Identify which cell holds the provided text, then report its [X, Y] central coordinate. 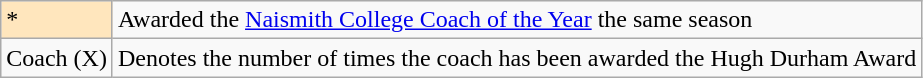
* [57, 20]
Awarded the Naismith College Coach of the Year the same season [516, 20]
Coach (X) [57, 58]
Denotes the number of times the coach has been awarded the Hugh Durham Award [516, 58]
